Pinpoint the cell where the given text exists, returning its [X, Y] midpoint coordinate. 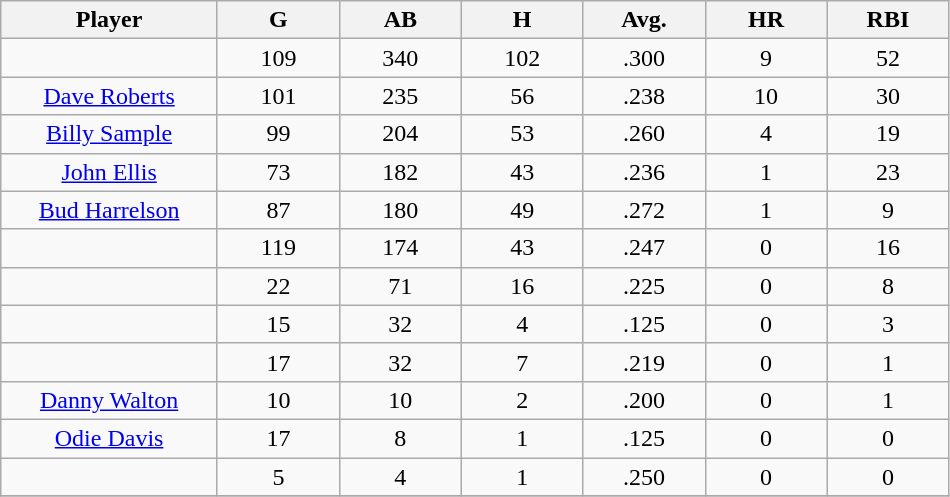
204 [400, 134]
102 [522, 58]
73 [278, 172]
Bud Harrelson [110, 210]
182 [400, 172]
3 [888, 324]
.238 [644, 96]
109 [278, 58]
.225 [644, 286]
340 [400, 58]
.200 [644, 400]
.272 [644, 210]
HR [766, 20]
119 [278, 248]
22 [278, 286]
52 [888, 58]
Player [110, 20]
180 [400, 210]
19 [888, 134]
30 [888, 96]
G [278, 20]
15 [278, 324]
235 [400, 96]
.300 [644, 58]
RBI [888, 20]
23 [888, 172]
56 [522, 96]
Avg. [644, 20]
.260 [644, 134]
Dave Roberts [110, 96]
49 [522, 210]
174 [400, 248]
.250 [644, 477]
H [522, 20]
Danny Walton [110, 400]
Odie Davis [110, 438]
Billy Sample [110, 134]
5 [278, 477]
101 [278, 96]
2 [522, 400]
87 [278, 210]
53 [522, 134]
.219 [644, 362]
.247 [644, 248]
John Ellis [110, 172]
99 [278, 134]
AB [400, 20]
.236 [644, 172]
7 [522, 362]
71 [400, 286]
